Return [x, y] of the center of cell containing provided text 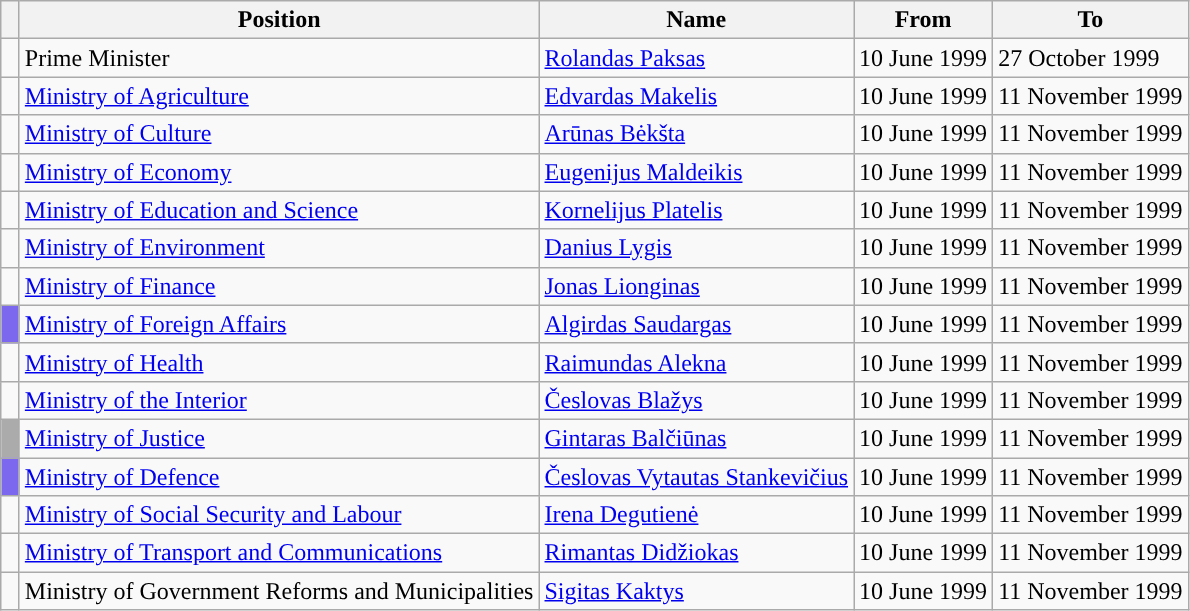
Position [279, 20]
Kornelijus Platelis [696, 210]
Ministry of Finance [279, 286]
Edvardas Makelis [696, 96]
Ministry of Economy [279, 172]
Irena Degutienė [696, 515]
Ministry of Culture [279, 134]
Ministry of Environment [279, 248]
Česlovas Vytautas Stankevičius [696, 477]
Ministry of Health [279, 362]
Ministry of the Interior [279, 400]
Jonas Lionginas [696, 286]
Ministry of Government Reforms and Municipalities [279, 591]
Algirdas Saudargas [696, 324]
Ministry of Defence [279, 477]
Ministry of Education and Science [279, 210]
Ministry of Justice [279, 438]
Raimundas Alekna [696, 362]
Arūnas Bėkšta [696, 134]
Prime Minister [279, 58]
Ministry of Transport and Communications [279, 553]
Česlovas Blažys [696, 400]
Rimantas Didžiokas [696, 553]
Name [696, 20]
To [1090, 20]
From [924, 20]
27 October 1999 [1090, 58]
Gintaras Balčiūnas [696, 438]
Ministry of Foreign Affairs [279, 324]
Danius Lygis [696, 248]
Ministry of Social Security and Labour [279, 515]
Rolandas Paksas [696, 58]
Ministry of Agriculture [279, 96]
Eugenijus Maldeikis [696, 172]
Sigitas Kaktys [696, 591]
